Find where the given text appears and provide that cell's center as [x, y] coordinate. 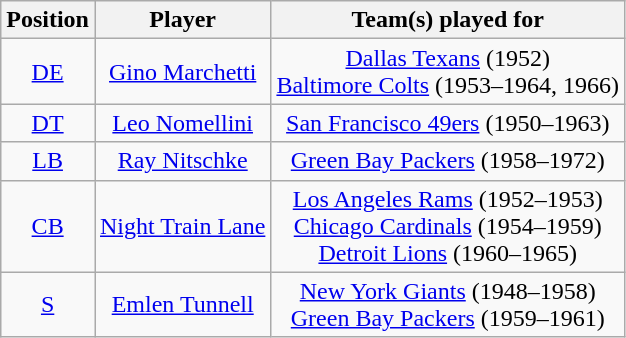
Emlen Tunnell [182, 304]
San Francisco 49ers (1950–1963) [448, 123]
New York Giants (1948–1958)Green Bay Packers (1959–1961) [448, 304]
DT [48, 123]
DE [48, 72]
Gino Marchetti [182, 72]
S [48, 304]
LB [48, 161]
Position [48, 20]
Dallas Texans (1952)Baltimore Colts (1953–1964, 1966) [448, 72]
Green Bay Packers (1958–1972) [448, 161]
Los Angeles Rams (1952–1953)Chicago Cardinals (1954–1959)Detroit Lions (1960–1965) [448, 226]
Team(s) played for [448, 20]
CB [48, 226]
Night Train Lane [182, 226]
Leo Nomellini [182, 123]
Player [182, 20]
Ray Nitschke [182, 161]
